For the text-containing cell, return its midpoint in [X, Y] coordinate format. 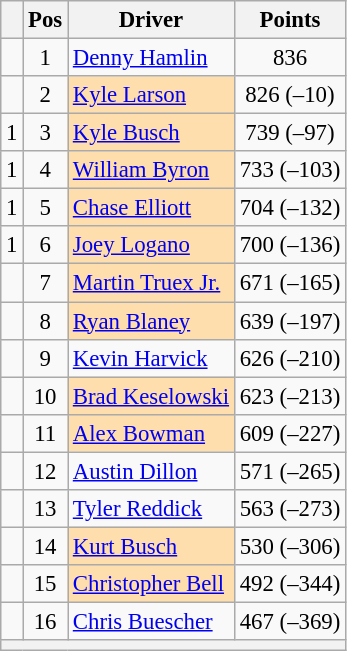
9 [46, 358]
Pos [46, 20]
10 [46, 396]
492 (–344) [290, 584]
2 [46, 95]
Joey Logano [152, 245]
826 (–10) [290, 95]
Kevin Harvick [152, 358]
Denny Hamlin [152, 58]
Kyle Larson [152, 95]
704 (–132) [290, 208]
Chase Elliott [152, 208]
530 (–306) [290, 546]
Christopher Bell [152, 584]
8 [46, 321]
Chris Buescher [152, 621]
Tyler Reddick [152, 509]
563 (–273) [290, 509]
Ryan Blaney [152, 321]
13 [46, 509]
609 (–227) [290, 433]
671 (–165) [290, 283]
Brad Keselowski [152, 396]
16 [46, 621]
4 [46, 170]
Driver [152, 20]
Kyle Busch [152, 133]
Martin Truex Jr. [152, 283]
626 (–210) [290, 358]
733 (–103) [290, 170]
Kurt Busch [152, 546]
Austin Dillon [152, 471]
700 (–136) [290, 245]
467 (–369) [290, 621]
571 (–265) [290, 471]
7 [46, 283]
Alex Bowman [152, 433]
William Byron [152, 170]
15 [46, 584]
623 (–213) [290, 396]
5 [46, 208]
836 [290, 58]
12 [46, 471]
3 [46, 133]
14 [46, 546]
11 [46, 433]
Points [290, 20]
739 (–97) [290, 133]
6 [46, 245]
639 (–197) [290, 321]
